For the text-containing cell, return its midpoint in [x, y] coordinate format. 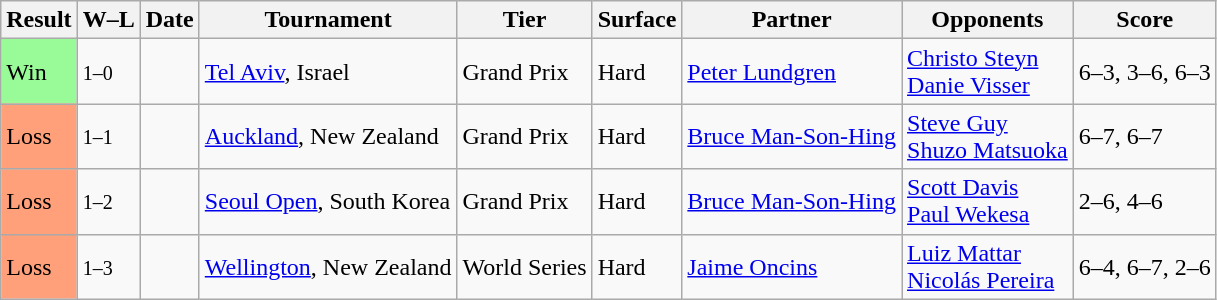
Wellington, New Zealand [328, 266]
Date [170, 20]
Scott Davis Paul Wekesa [988, 202]
W–L [108, 20]
1–1 [108, 136]
Tel Aviv, Israel [328, 72]
Luiz Mattar Nicolás Pereira [988, 266]
World Series [524, 266]
6–7, 6–7 [1144, 136]
Seoul Open, South Korea [328, 202]
1–0 [108, 72]
Partner [792, 20]
Steve Guy Shuzo Matsuoka [988, 136]
Auckland, New Zealand [328, 136]
Tier [524, 20]
1–2 [108, 202]
Opponents [988, 20]
Tournament [328, 20]
2–6, 4–6 [1144, 202]
Peter Lundgren [792, 72]
Surface [637, 20]
Result [39, 20]
Christo Steyn Danie Visser [988, 72]
Jaime Oncins [792, 266]
1–3 [108, 266]
Score [1144, 20]
6–3, 3–6, 6–3 [1144, 72]
6–4, 6–7, 2–6 [1144, 266]
Win [39, 72]
